Provide the [X, Y] coordinate of the cell's center where the given text is located.  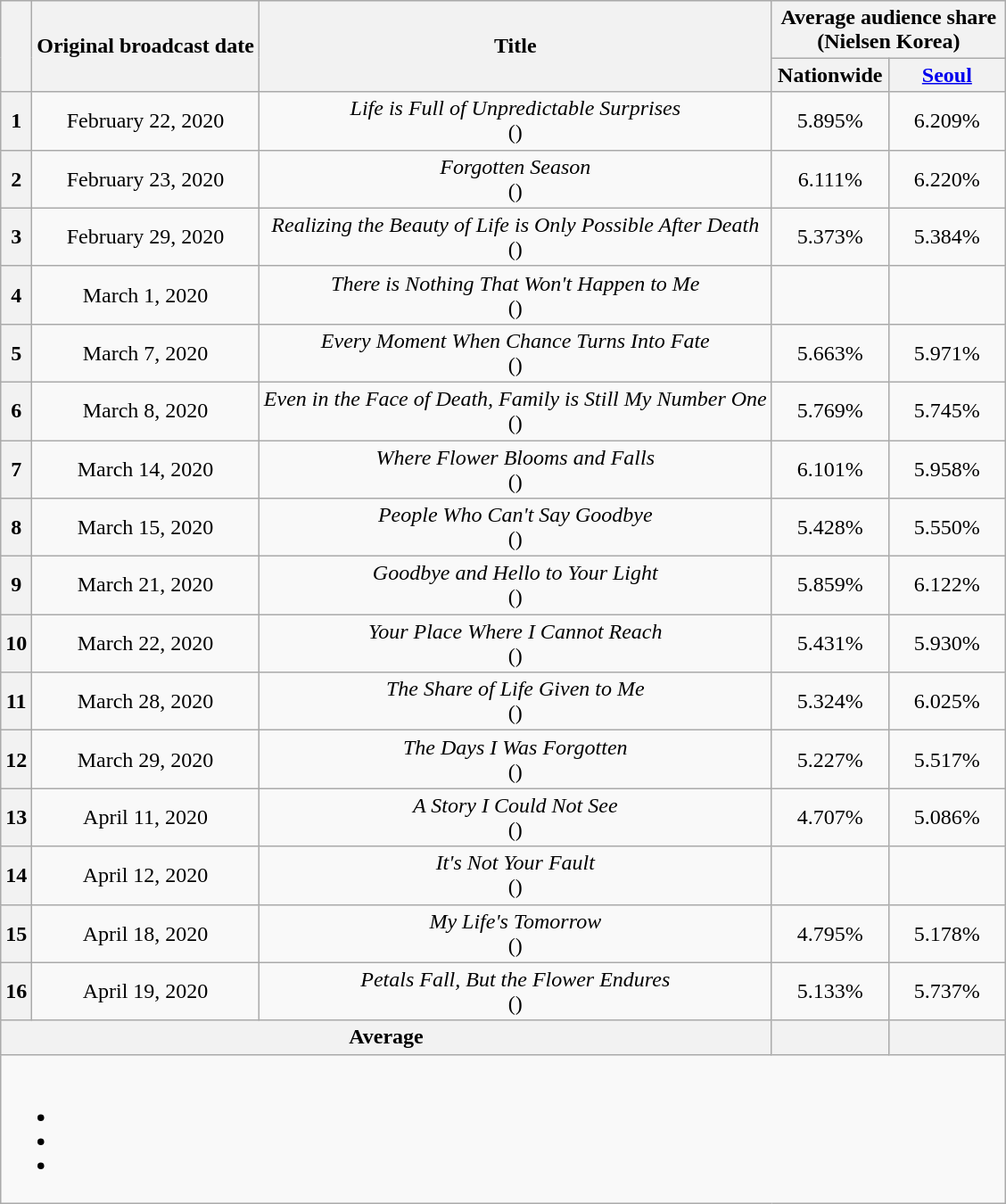
1 [16, 121]
5.373% [829, 237]
A Story I Could Not See() [515, 817]
5.431% [829, 644]
4.795% [829, 933]
4.707% [829, 817]
Average [387, 1037]
5.324% [829, 701]
5.859% [829, 585]
12 [16, 760]
April 19, 2020 [146, 992]
The Days I Was Forgotten() [515, 760]
February 22, 2020 [146, 121]
7 [16, 469]
5.550% [947, 528]
4 [16, 294]
5.737% [947, 992]
Original broadcast date [146, 46]
Title [515, 46]
February 23, 2020 [146, 178]
6.122% [947, 585]
8 [16, 528]
Average audience share(Nielsen Korea) [888, 29]
March 29, 2020 [146, 760]
March 8, 2020 [146, 410]
Even in the Face of Death, Family is Still My Number One() [515, 410]
March 14, 2020 [146, 469]
Nationwide [829, 75]
5.086% [947, 817]
April 18, 2020 [146, 933]
Every Moment When Chance Turns Into Fate() [515, 353]
5.384% [947, 237]
The Share of Life Given to Me() [515, 701]
5.895% [829, 121]
Petals Fall, But the Flower Endures() [515, 992]
5.663% [829, 353]
2 [16, 178]
5.227% [829, 760]
March 21, 2020 [146, 585]
Life is Full of Unpredictable Surprises() [515, 121]
10 [16, 644]
Where Flower Blooms and Falls() [515, 469]
April 12, 2020 [146, 876]
9 [16, 585]
5.745% [947, 410]
March 1, 2020 [146, 294]
It's Not Your Fault() [515, 876]
6.220% [947, 178]
5.769% [829, 410]
There is Nothing That Won't Happen to Me() [515, 294]
15 [16, 933]
Seoul [947, 75]
3 [16, 237]
6 [16, 410]
5.958% [947, 469]
5.428% [829, 528]
5 [16, 353]
My Life's Tomorrow() [515, 933]
16 [16, 992]
March 7, 2020 [146, 353]
5.971% [947, 353]
March 22, 2020 [146, 644]
March 15, 2020 [146, 528]
6.025% [947, 701]
Realizing the Beauty of Life is Only Possible After Death() [515, 237]
Forgotten Season() [515, 178]
6.101% [829, 469]
5.930% [947, 644]
April 11, 2020 [146, 817]
Your Place Where I Cannot Reach() [515, 644]
Goodbye and Hello to Your Light() [515, 585]
February 29, 2020 [146, 237]
13 [16, 817]
March 28, 2020 [146, 701]
5.133% [829, 992]
5.517% [947, 760]
6.209% [947, 121]
People Who Can't Say Goodbye() [515, 528]
11 [16, 701]
6.111% [829, 178]
14 [16, 876]
5.178% [947, 933]
